For the text-containing cell, return its midpoint in (X, Y) coordinate format. 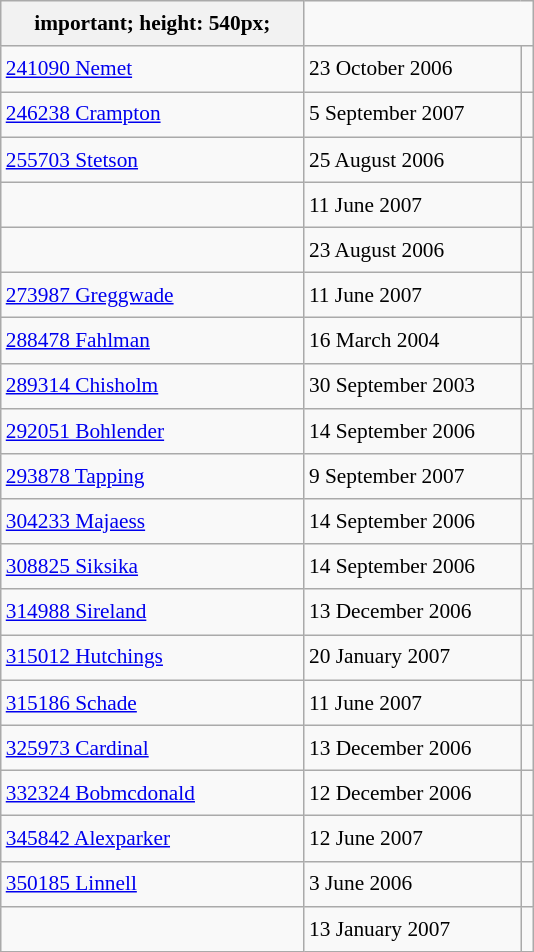
308825 Siksika (152, 566)
16 March 2004 (412, 340)
13 January 2007 (412, 928)
9 September 2007 (412, 476)
12 December 2006 (412, 792)
315012 Hutchings (152, 658)
292051 Bohlender (152, 430)
273987 Greggwade (152, 296)
314988 Sireland (152, 612)
23 August 2006 (412, 250)
12 June 2007 (412, 838)
5 September 2007 (412, 114)
350185 Linnell (152, 884)
325973 Cardinal (152, 748)
3 June 2006 (412, 884)
30 September 2003 (412, 386)
246238 Crampton (152, 114)
255703 Stetson (152, 160)
332324 Bobmcdonald (152, 792)
23 October 2006 (412, 68)
304233 Majaess (152, 522)
25 August 2006 (412, 160)
289314 Chisholm (152, 386)
345842 Alexparker (152, 838)
241090 Nemet (152, 68)
315186 Schade (152, 702)
293878 Tapping (152, 476)
20 January 2007 (412, 658)
288478 Fahlman (152, 340)
important; height: 540px; (152, 24)
